Provide the [x, y] coordinate of the cell's center where the given text is located.  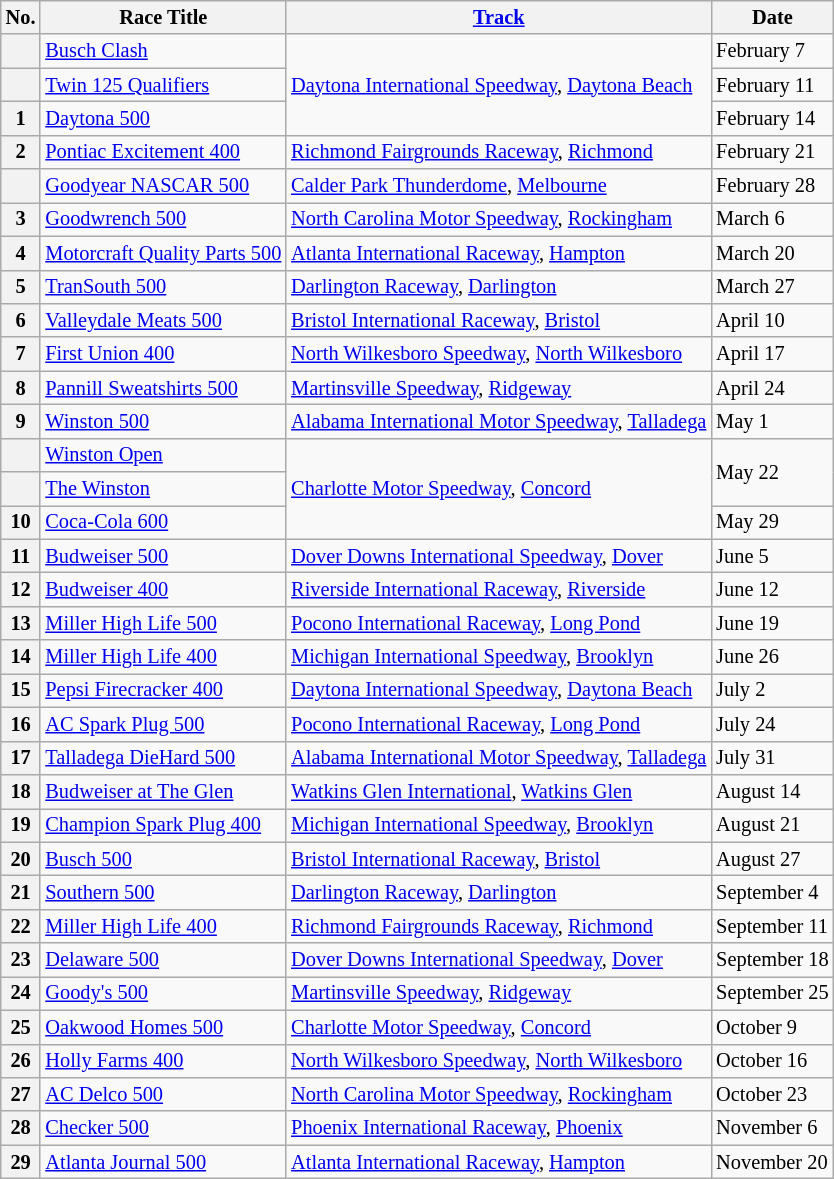
16 [21, 724]
Watkins Glen International, Watkins Glen [498, 791]
November 20 [772, 1162]
22 [21, 926]
25 [21, 1027]
Talladega DieHard 500 [163, 758]
Budweiser 500 [163, 556]
July 31 [772, 758]
26 [21, 1061]
Race Title [163, 17]
Daytona 500 [163, 118]
21 [21, 892]
5 [21, 287]
November 6 [772, 1128]
Goodwrench 500 [163, 219]
May 29 [772, 522]
Winston Open [163, 455]
Pannill Sweatshirts 500 [163, 388]
17 [21, 758]
Delaware 500 [163, 960]
10 [21, 522]
7 [21, 354]
AC Delco 500 [163, 1094]
Busch Clash [163, 51]
20 [21, 859]
September 25 [772, 993]
Goodyear NASCAR 500 [163, 186]
2 [21, 152]
February 11 [772, 85]
June 19 [772, 623]
The Winston [163, 489]
Miller High Life 500 [163, 623]
Motorcraft Quality Parts 500 [163, 253]
28 [21, 1128]
Phoenix International Raceway, Phoenix [498, 1128]
October 23 [772, 1094]
July 24 [772, 724]
24 [21, 993]
February 7 [772, 51]
8 [21, 388]
Twin 125 Qualifiers [163, 85]
May 1 [772, 421]
April 24 [772, 388]
October 9 [772, 1027]
Track [498, 17]
23 [21, 960]
February 14 [772, 118]
September 4 [772, 892]
6 [21, 320]
February 21 [772, 152]
3 [21, 219]
29 [21, 1162]
19 [21, 825]
April 10 [772, 320]
June 12 [772, 589]
Riverside International Raceway, Riverside [498, 589]
September 11 [772, 926]
June 5 [772, 556]
First Union 400 [163, 354]
Busch 500 [163, 859]
Pepsi Firecracker 400 [163, 690]
12 [21, 589]
Winston 500 [163, 421]
Valleydale Meats 500 [163, 320]
March 20 [772, 253]
May 22 [772, 472]
October 16 [772, 1061]
18 [21, 791]
Goody's 500 [163, 993]
No. [21, 17]
Budweiser at The Glen [163, 791]
Date [772, 17]
4 [21, 253]
April 17 [772, 354]
TranSouth 500 [163, 287]
Holly Farms 400 [163, 1061]
1 [21, 118]
15 [21, 690]
Pontiac Excitement 400 [163, 152]
Checker 500 [163, 1128]
Budweiser 400 [163, 589]
September 18 [772, 960]
February 28 [772, 186]
AC Spark Plug 500 [163, 724]
August 27 [772, 859]
July 2 [772, 690]
Atlanta Journal 500 [163, 1162]
March 6 [772, 219]
August 21 [772, 825]
Southern 500 [163, 892]
Champion Spark Plug 400 [163, 825]
9 [21, 421]
14 [21, 657]
27 [21, 1094]
March 27 [772, 287]
August 14 [772, 791]
Calder Park Thunderdome, Melbourne [498, 186]
Coca-Cola 600 [163, 522]
11 [21, 556]
Oakwood Homes 500 [163, 1027]
13 [21, 623]
June 26 [772, 657]
